Provide the (x, y) coordinate of the cell's center where the given text is located.  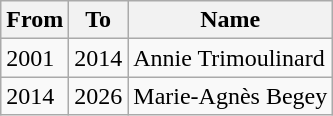
2001 (35, 58)
Marie-Agnès Begey (230, 96)
2026 (98, 96)
Name (230, 20)
Annie Trimoulinard (230, 58)
From (35, 20)
To (98, 20)
